Extract the (X, Y) coordinate from the center of the cell holding the provided text.  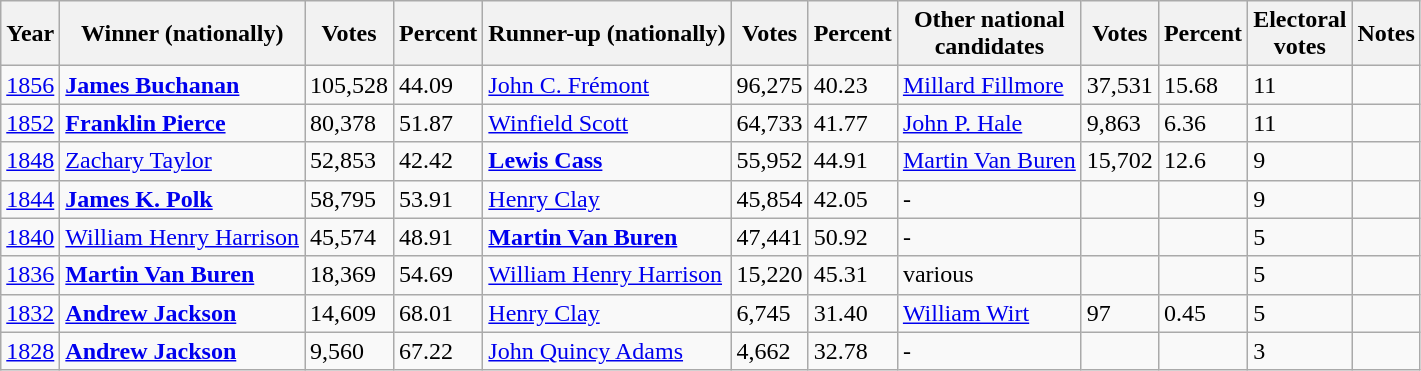
9,560 (350, 351)
9,863 (1120, 123)
Electoralvotes (1300, 34)
47,441 (770, 237)
15,702 (1120, 161)
Lewis Cass (607, 161)
Zachary Taylor (182, 161)
45,574 (350, 237)
William Wirt (989, 313)
1832 (30, 313)
Other nationalcandidates (989, 34)
James K. Polk (182, 199)
80,378 (350, 123)
Runner-up (nationally) (607, 34)
58,795 (350, 199)
55,952 (770, 161)
45.31 (852, 275)
15.68 (1202, 85)
42.42 (438, 161)
52,853 (350, 161)
37,531 (1120, 85)
18,369 (350, 275)
3 (1300, 351)
44.91 (852, 161)
Franklin Pierce (182, 123)
various (989, 275)
John Quincy Adams (607, 351)
53.91 (438, 199)
1828 (30, 351)
0.45 (1202, 313)
Year (30, 34)
15,220 (770, 275)
1840 (30, 237)
Notes (1386, 34)
Winner (nationally) (182, 34)
Winfield Scott (607, 123)
1844 (30, 199)
1856 (30, 85)
42.05 (852, 199)
1836 (30, 275)
6.36 (1202, 123)
1848 (30, 161)
32.78 (852, 351)
12.6 (1202, 161)
54.69 (438, 275)
64,733 (770, 123)
68.01 (438, 313)
1852 (30, 123)
45,854 (770, 199)
48.91 (438, 237)
51.87 (438, 123)
14,609 (350, 313)
James Buchanan (182, 85)
41.77 (852, 123)
6,745 (770, 313)
40.23 (852, 85)
44.09 (438, 85)
50.92 (852, 237)
105,528 (350, 85)
96,275 (770, 85)
4,662 (770, 351)
97 (1120, 313)
John P. Hale (989, 123)
67.22 (438, 351)
31.40 (852, 313)
Millard Fillmore (989, 85)
John C. Frémont (607, 85)
